Extract the [x, y] coordinate from the center of the cell holding the provided text.  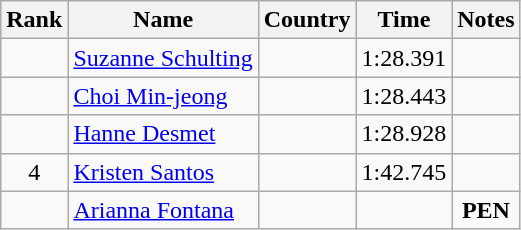
1:28.391 [404, 58]
1:28.443 [404, 96]
Hanne Desmet [163, 134]
Notes [486, 20]
1:28.928 [404, 134]
Rank [34, 20]
Name [163, 20]
1:42.745 [404, 172]
Arianna Fontana [163, 210]
Country [307, 20]
Kristen Santos [163, 172]
PEN [486, 210]
Choi Min-jeong [163, 96]
4 [34, 172]
Time [404, 20]
Suzanne Schulting [163, 58]
